Return [x, y] of the center of cell containing provided text 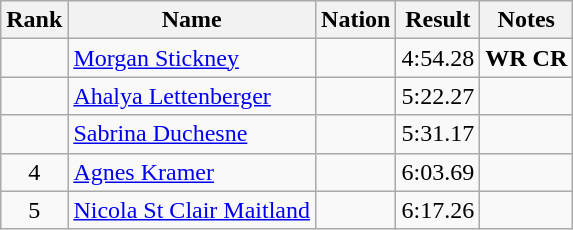
Nation [356, 20]
Nicola St Clair Maitland [192, 210]
6:03.69 [438, 172]
4:54.28 [438, 58]
6:17.26 [438, 210]
Result [438, 20]
WR CR [526, 58]
Ahalya Lettenberger [192, 96]
4 [34, 172]
5:31.17 [438, 134]
Agnes Kramer [192, 172]
Name [192, 20]
5:22.27 [438, 96]
Notes [526, 20]
Rank [34, 20]
Morgan Stickney [192, 58]
5 [34, 210]
Sabrina Duchesne [192, 134]
